Pinpoint the cell where the given text exists, returning its [x, y] midpoint coordinate. 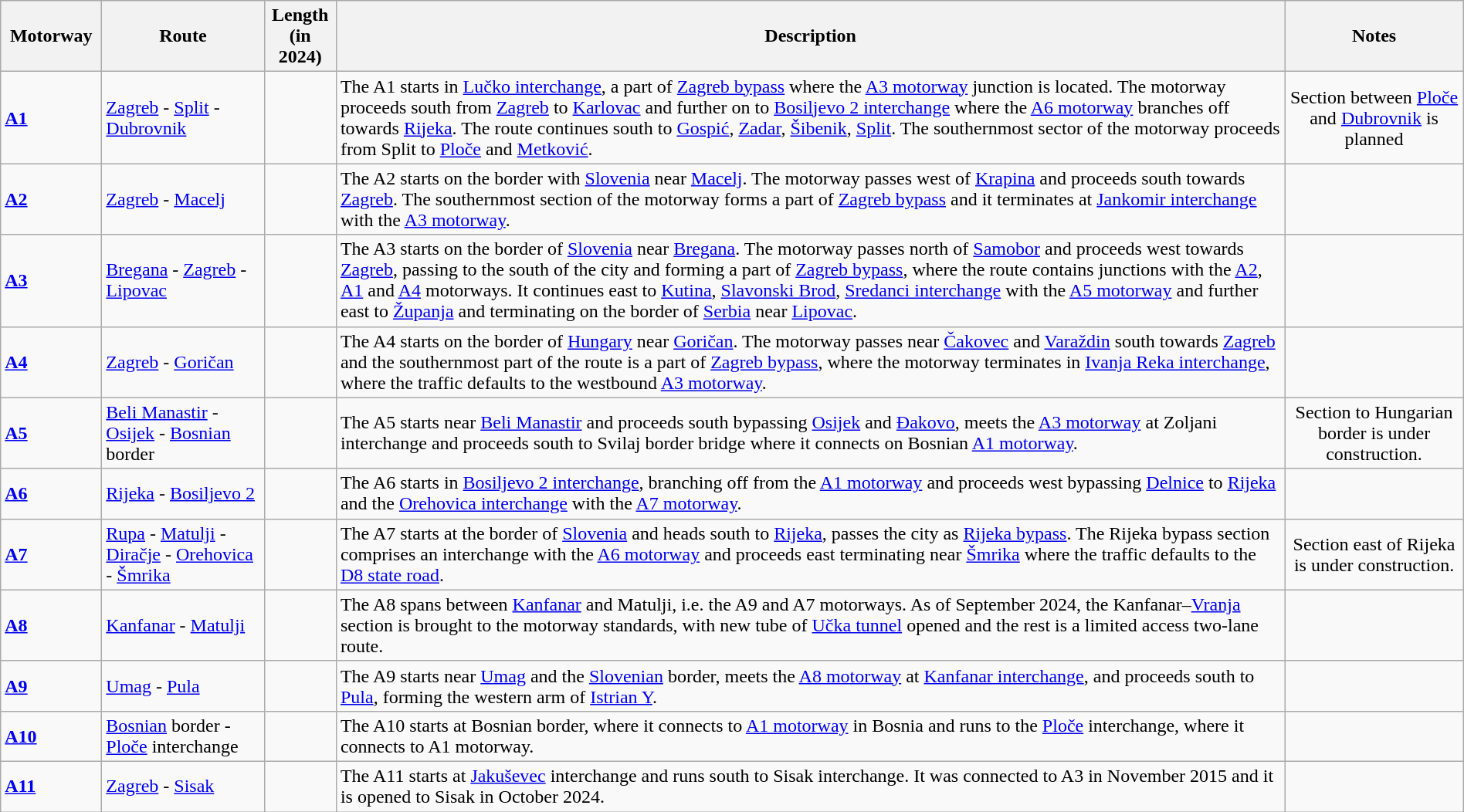
Zagreb - Macelj [183, 199]
Description [810, 36]
Section east of Rijeka is under construction. [1374, 554]
A8 [51, 625]
A1 [51, 117]
Zagreb - Goričan [183, 362]
A11 [51, 786]
A6 [51, 494]
A7 [51, 554]
Umag - Pula [183, 685]
A4 [51, 362]
Motorway [51, 36]
Route [183, 36]
Notes [1374, 36]
Rijeka - Bosiljevo 2 [183, 494]
Length (in 2024) [300, 36]
Zagreb - Split - Dubrovnik [183, 117]
Section to Hungarian border is under construction. [1374, 433]
Bosnian border - Ploče interchange [183, 736]
A5 [51, 433]
Section between Ploče and Dubrovnik is planned [1374, 117]
A2 [51, 199]
Kanfanar - Matulji [183, 625]
Beli Manastir - Osijek - Bosnian border [183, 433]
The A10 starts at Bosnian border, where it connects to A1 motorway in Bosnia and runs to the Ploče interchange, where it connects to A1 motorway. [810, 736]
Zagreb - Sisak [183, 786]
A9 [51, 685]
A3 [51, 281]
Rupa - Matulji - Diračje - Orehovica - Šmrika [183, 554]
Bregana - Zagreb - Lipovac [183, 281]
A10 [51, 736]
